Identify which cell holds the provided text, then report its (x, y) central coordinate. 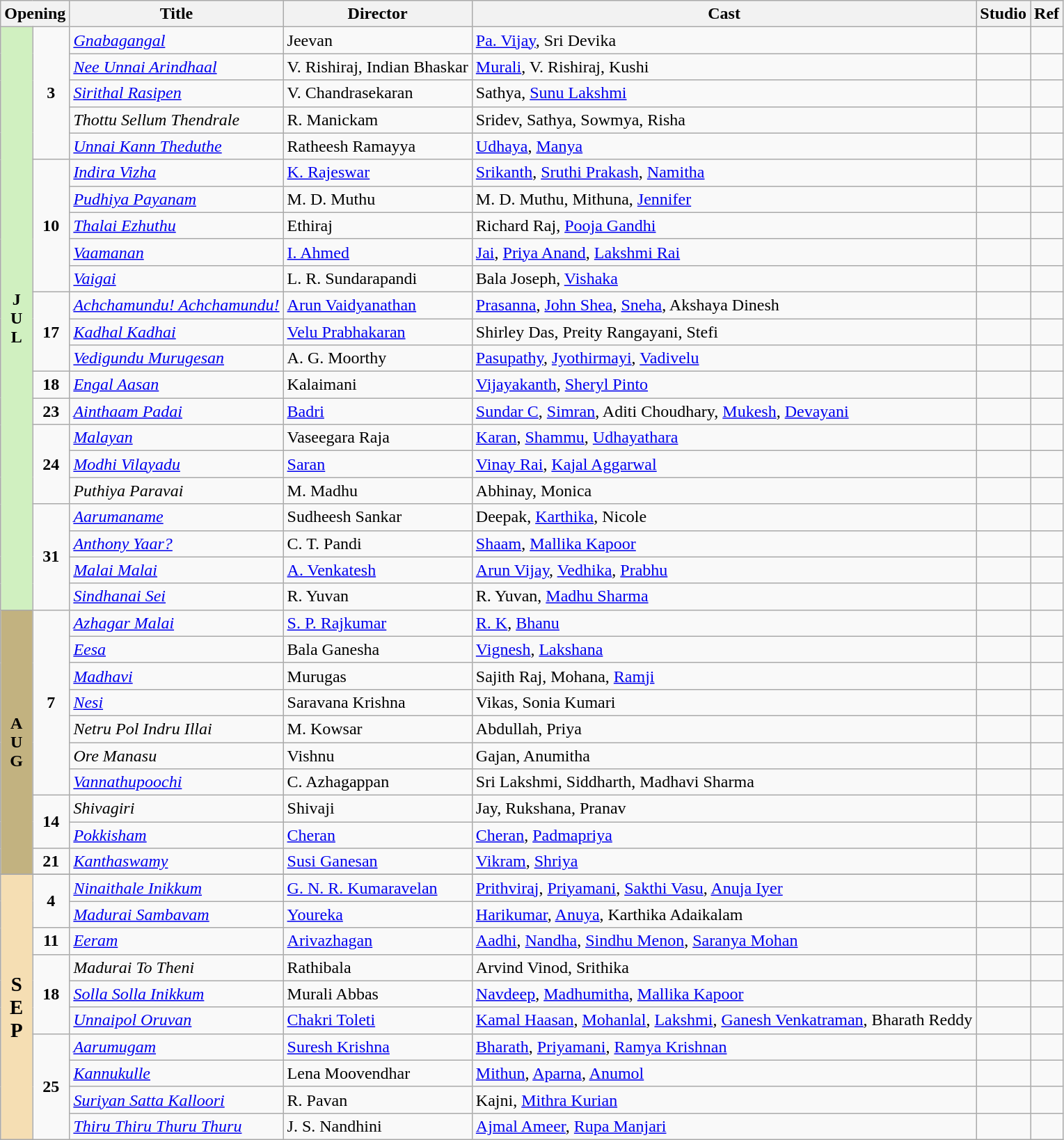
Prithviraj, Priyamani, Sakthi Vasu, Anuja Iyer (724, 888)
Murali, V. Rishiraj, Kushi (724, 67)
Jay, Rukshana, Pranav (724, 809)
Ratheesh Ramayya (377, 146)
A. G. Moorthy (377, 358)
Murugas (377, 676)
Ethiraj (377, 225)
Sridev, Sathya, Sowmya, Risha (724, 120)
Anthony Yaar? (177, 544)
Ore Manasu (177, 755)
Bala Joseph, Vishaka (724, 278)
Ajmal Ameer, Rupa Manjari (724, 1126)
Studio (1003, 14)
M. D. Muthu (377, 199)
Shivagiri (177, 809)
Nesi (177, 702)
Eesa (177, 649)
Pasupathy, Jyothirmayi, Vadivelu (724, 358)
R. Pavan (377, 1100)
M. Madhu (377, 491)
Sindhanai Sei (177, 596)
Nee Unnai Arindhaal (177, 67)
3 (51, 93)
R. Yuvan, Madhu Sharma (724, 596)
Youreka (377, 915)
Modhi Vilayadu (177, 464)
Pokkisham (177, 835)
Cast (724, 14)
Unnaipol Oruvan (177, 1020)
Eeram (177, 941)
Richard Raj, Pooja Gandhi (724, 225)
Jai, Priya Anand, Lakshmi Rai (724, 252)
Vishnu (377, 755)
Arivazhagan (377, 941)
Suresh Krishna (377, 1047)
Aarumugam (177, 1047)
Shirley Das, Preity Rangayani, Stefi (724, 332)
Azhagar Malai (177, 623)
Suriyan Satta Kalloori (177, 1100)
V. Rishiraj, Indian Bhaskar (377, 67)
Saran (377, 464)
Kadhal Kadhai (177, 332)
Vaseegara Raja (377, 438)
Abhinay, Monica (724, 491)
Navdeep, Madhumitha, Mallika Kapoor (724, 994)
Kanthaswamy (177, 862)
Engal Aasan (177, 385)
Gajan, Anumitha (724, 755)
Abdullah, Priya (724, 729)
Director (377, 14)
21 (51, 862)
25 (51, 1086)
Madurai Sambavam (177, 915)
I. Ahmed (377, 252)
Saravana Krishna (377, 702)
Vikram, Shriya (724, 862)
Karan, Shammu, Udhayathara (724, 438)
Title (177, 14)
Malai Malai (177, 570)
Murali Abbas (377, 994)
Vinay Rai, Kajal Aggarwal (724, 464)
S. P. Rajkumar (377, 623)
4 (51, 901)
Kamal Haasan, Mohanlal, Lakshmi, Ganesh Venkatraman, Bharath Reddy (724, 1020)
Prasanna, John Shea, Sneha, Akshaya Dinesh (724, 305)
Pa. Vijay, Sri Devika (724, 40)
C. T. Pandi (377, 544)
M. Kowsar (377, 729)
Vikas, Sonia Kumari (724, 702)
Vaigai (177, 278)
Rathibala (377, 967)
Jeevan (377, 40)
Unnai Kann Theduthe (177, 146)
Netru Pol Indru Illai (177, 729)
17 (51, 331)
Indira Vizha (177, 173)
Mithun, Aparna, Anumol (724, 1073)
L. R. Sundarapandi (377, 278)
M. D. Muthu, Mithuna, Jennifer (724, 199)
Chakri Toleti (377, 1020)
Sajith Raj, Mohana, Ramji (724, 676)
K. Rajeswar (377, 173)
Sri Lakshmi, Siddharth, Madhavi Sharma (724, 782)
Achchamundu! Achchamundu! (177, 305)
G. N. R. Kumaravelan (377, 888)
J. S. Nandhini (377, 1126)
10 (51, 225)
Thottu Sellum Thendrale (177, 120)
R. K, Bhanu (724, 623)
Aadhi, Nandha, Sindhu Menon, Saranya Mohan (724, 941)
Arun Vijay, Vedhika, Prabhu (724, 570)
24 (51, 464)
Deepak, Karthika, Nicole (724, 517)
23 (51, 411)
Kajni, Mithra Kurian (724, 1100)
Thalai Ezhuthu (177, 225)
Badri (377, 411)
Susi Ganesan (377, 862)
R. Manickam (377, 120)
Velu Prabhakaran (377, 332)
Bala Ganesha (377, 649)
Sudheesh Sankar (377, 517)
Kalaimani (377, 385)
Arun Vaidyanathan (377, 305)
Shaam, Mallika Kapoor (724, 544)
Cheran, Padmapriya (724, 835)
Madhavi (177, 676)
Puthiya Paravai (177, 491)
Malayan (177, 438)
Ninaithale Inikkum (177, 888)
Vijayakanth, Sheryl Pinto (724, 385)
A. Venkatesh (377, 570)
7 (51, 702)
Ainthaam Padai (177, 411)
Sirithal Rasipen (177, 93)
JUL (17, 319)
Opening (35, 14)
Aarumaname (177, 517)
Vignesh, Lakshana (724, 649)
Sundar C, Simran, Aditi Choudhary, Mukesh, Devayani (724, 411)
Arvind Vinod, Srithika (724, 967)
Lena Moovendhar (377, 1073)
Gnabagangal (177, 40)
R. Yuvan (377, 596)
Solla Solla Inikkum (177, 994)
AUG (17, 742)
Vannathupoochi (177, 782)
31 (51, 557)
Vaamanan (177, 252)
Ref (1047, 14)
V. Chandrasekaran (377, 93)
14 (51, 822)
Bharath, Priyamani, Ramya Krishnan (724, 1047)
Pudhiya Payanam (177, 199)
Udhaya, Manya (724, 146)
Kannukulle (177, 1073)
Sathya, Sunu Lakshmi (724, 93)
Cheran (377, 835)
Thiru Thiru Thuru Thuru (177, 1126)
C. Azhagappan (377, 782)
Vedigundu Murugesan (177, 358)
Srikanth, Sruthi Prakash, Namitha (724, 173)
11 (51, 941)
Madurai To Theni (177, 967)
Shivaji (377, 809)
Harikumar, Anuya, Karthika Adaikalam (724, 915)
SEP (17, 1008)
